Return [x, y] of the center of cell containing provided text 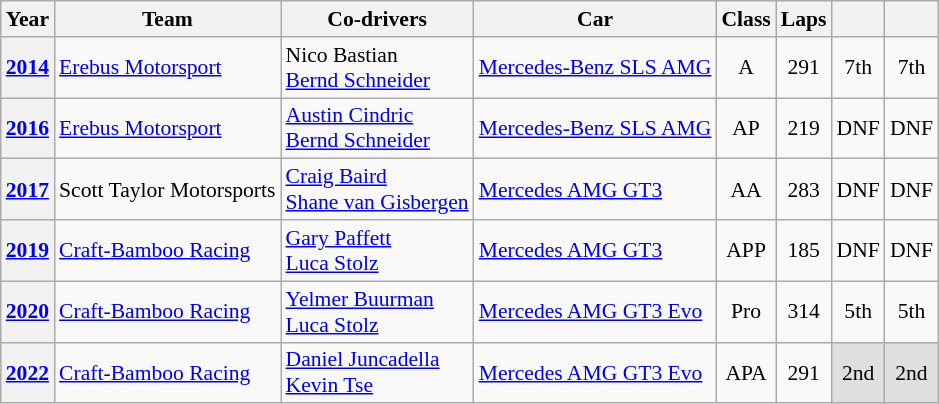
Nico Bastian Bernd Schneider [378, 68]
Co-drivers [378, 19]
Scott Taylor Motorsports [167, 190]
283 [804, 190]
Austin Cindric Bernd Schneider [378, 128]
2022 [28, 372]
314 [804, 312]
2020 [28, 312]
APP [746, 250]
Class [746, 19]
Car [596, 19]
Yelmer Buurman Luca Stolz [378, 312]
AA [746, 190]
2019 [28, 250]
185 [804, 250]
2014 [28, 68]
A [746, 68]
Team [167, 19]
Laps [804, 19]
2016 [28, 128]
APA [746, 372]
Daniel Juncadella Kevin Tse [378, 372]
2017 [28, 190]
Craig Baird Shane van Gisbergen [378, 190]
219 [804, 128]
Pro [746, 312]
Gary Paffett Luca Stolz [378, 250]
Year [28, 19]
AP [746, 128]
